For the text-containing cell, return its midpoint in [x, y] coordinate format. 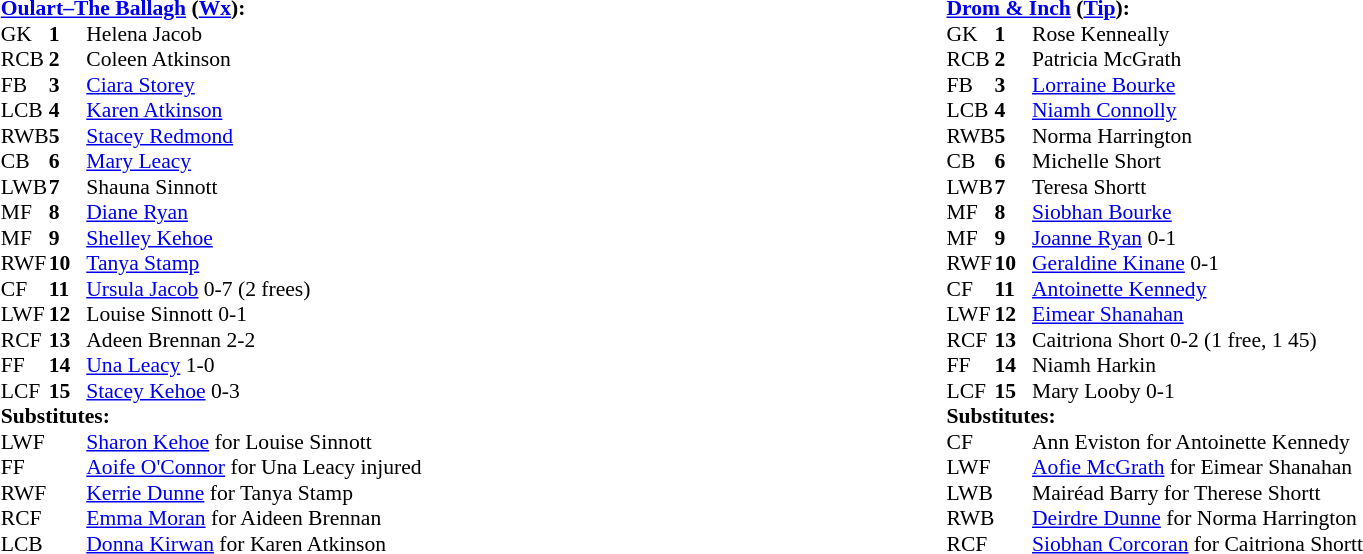
Mary Looby 0-1 [1198, 391]
Eimear Shanahan [1198, 315]
Caitriona Short 0-2 (1 free, 1 45) [1198, 340]
Siobhan Bourke [1198, 213]
Kerrie Dunne for Tanya Stamp [254, 493]
Lorraine Bourke [1198, 85]
Mairéad Barry for Therese Shortt [1198, 493]
Stacey Kehoe 0-3 [254, 391]
Ursula Jacob 0-7 (2 frees) [254, 289]
Coleen Atkinson [254, 59]
Niamh Connolly [1198, 111]
Una Leacy 1-0 [254, 365]
Karen Atkinson [254, 111]
Louise Sinnott 0-1 [254, 315]
Mary Leacy [254, 161]
Diane Ryan [254, 213]
Antoinette Kennedy [1198, 289]
Niamh Harkin [1198, 365]
Shauna Sinnott [254, 187]
Joanne Ryan 0-1 [1198, 238]
Sharon Kehoe for Louise Sinnott [254, 442]
Teresa Shortt [1198, 187]
Deirdre Dunne for Norma Harrington [1198, 519]
Aoife O'Connor for Una Leacy injured [254, 467]
Geraldine Kinane 0-1 [1198, 263]
Adeen Brennan 2-2 [254, 340]
Norma Harrington [1198, 136]
Tanya Stamp [254, 263]
Ann Eviston for Antoinette Kennedy [1198, 442]
Michelle Short [1198, 161]
Helena Jacob [254, 34]
Shelley Kehoe [254, 238]
Emma Moran for Aideen Brennan [254, 519]
Patricia McGrath [1198, 59]
Ciara Storey [254, 85]
Stacey Redmond [254, 136]
Aofie McGrath for Eimear Shanahan [1198, 467]
Rose Kenneally [1198, 34]
